Locate the cell with the specified text and output its [X, Y] center coordinate. 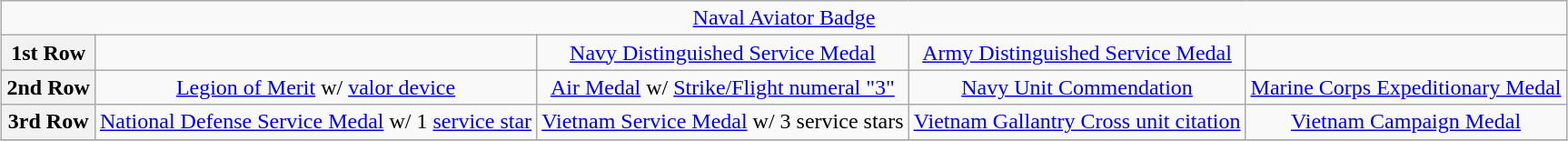
Navy Unit Commendation [1077, 87]
Vietnam Campaign Medal [1406, 122]
3rd Row [48, 122]
Vietnam Service Medal w/ 3 service stars [723, 122]
Legion of Merit w/ valor device [315, 87]
Vietnam Gallantry Cross unit citation [1077, 122]
2nd Row [48, 87]
National Defense Service Medal w/ 1 service star [315, 122]
Naval Aviator Badge [784, 18]
Navy Distinguished Service Medal [723, 53]
Air Medal w/ Strike/Flight numeral "3" [723, 87]
1st Row [48, 53]
Army Distinguished Service Medal [1077, 53]
Marine Corps Expeditionary Medal [1406, 87]
